Return the (x, y) coordinate for the center point of the cell that contains the specified text.  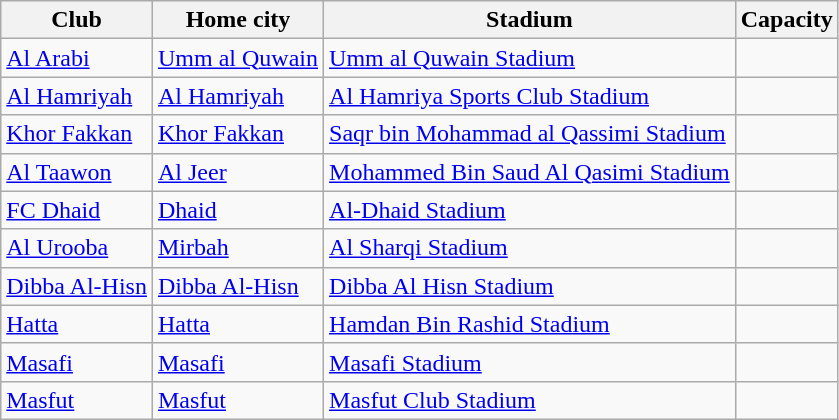
Al Arabi (77, 58)
Stadium (530, 20)
Al Hamriya Sports Club Stadium (530, 96)
Capacity (786, 20)
Umm al Quwain (238, 58)
Mohammed Bin Saud Al Qasimi Stadium (530, 172)
Hamdan Bin Rashid Stadium (530, 324)
Dibba Al Hisn Stadium (530, 286)
Masfut Club Stadium (530, 400)
Club (77, 20)
FC Dhaid (77, 210)
Al Jeer (238, 172)
Umm al Quwain Stadium (530, 58)
Al Urooba (77, 248)
Masafi Stadium (530, 362)
Al Sharqi Stadium (530, 248)
Dhaid (238, 210)
Home city (238, 20)
Mirbah (238, 248)
Saqr bin Mohammad al Qassimi Stadium (530, 134)
Al-Dhaid Stadium (530, 210)
Al Taawon (77, 172)
